Return [x, y] of the center of cell containing provided text 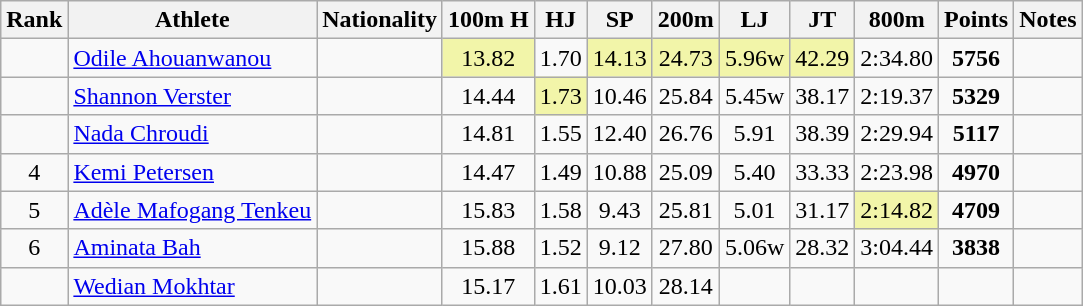
6 [34, 248]
5 [34, 210]
4709 [976, 210]
2:29.94 [897, 134]
Wedian Mokhtar [192, 286]
25.81 [686, 210]
42.29 [822, 58]
Rank [34, 20]
800m [897, 20]
25.09 [686, 172]
200m [686, 20]
9.12 [620, 248]
2:34.80 [897, 58]
1.55 [560, 134]
1.73 [560, 96]
12.40 [620, 134]
27.80 [686, 248]
SP [620, 20]
JT [822, 20]
Nationality [380, 20]
Points [976, 20]
9.43 [620, 210]
10.46 [620, 96]
Shannon Verster [192, 96]
4970 [976, 172]
5.96w [754, 58]
26.76 [686, 134]
1.49 [560, 172]
Notes [1048, 20]
15.83 [488, 210]
1.61 [560, 286]
28.32 [822, 248]
10.03 [620, 286]
28.14 [686, 286]
5117 [976, 134]
2:19.37 [897, 96]
1.70 [560, 58]
Aminata Bah [192, 248]
Athlete [192, 20]
3838 [976, 248]
Kemi Petersen [192, 172]
14.47 [488, 172]
33.33 [822, 172]
1.58 [560, 210]
31.17 [822, 210]
14.81 [488, 134]
100m H [488, 20]
38.39 [822, 134]
5.06w [754, 248]
24.73 [686, 58]
5.01 [754, 210]
5329 [976, 96]
5756 [976, 58]
15.17 [488, 286]
38.17 [822, 96]
2:23.98 [897, 172]
Adèle Mafogang Tenkeu [192, 210]
5.40 [754, 172]
15.88 [488, 248]
HJ [560, 20]
14.13 [620, 58]
5.91 [754, 134]
4 [34, 172]
2:14.82 [897, 210]
14.44 [488, 96]
5.45w [754, 96]
10.88 [620, 172]
Odile Ahouanwanou [192, 58]
25.84 [686, 96]
3:04.44 [897, 248]
1.52 [560, 248]
LJ [754, 20]
13.82 [488, 58]
Nada Chroudi [192, 134]
